Determine the (x, y) coordinate at the center of the cell enclosing the given text.  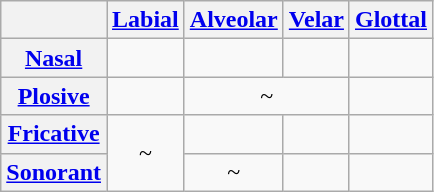
Plosive (54, 96)
Nasal (54, 58)
Velar (316, 20)
Alveolar (234, 20)
Labial (145, 20)
Fricative (54, 134)
Sonorant (54, 172)
Glottal (390, 20)
